Scan for the cell matching the given text and deliver its [X, Y] coordinate at center. 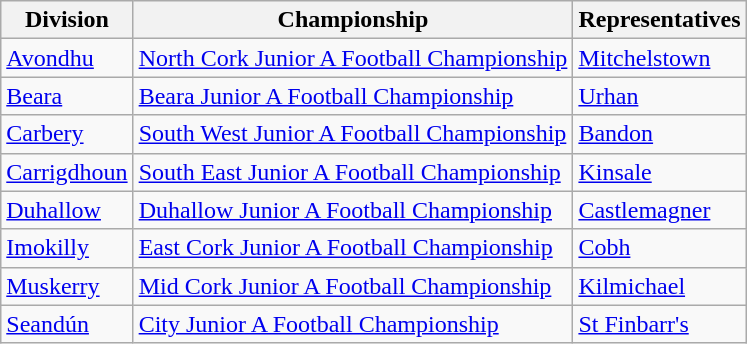
Representatives [660, 20]
Castlemagner [660, 210]
Avondhu [67, 58]
South West Junior A Football Championship [353, 134]
Urhan [660, 96]
City Junior A Football Championship [353, 324]
Muskerry [67, 286]
Championship [353, 20]
Division [67, 20]
Duhallow Junior A Football Championship [353, 210]
Imokilly [67, 248]
Beara Junior A Football Championship [353, 96]
Seandún [67, 324]
Bandon [660, 134]
Mitchelstown [660, 58]
Duhallow [67, 210]
South East Junior A Football Championship [353, 172]
Cobh [660, 248]
Kilmichael [660, 286]
East Cork Junior A Football Championship [353, 248]
Carbery [67, 134]
Beara [67, 96]
St Finbarr's [660, 324]
North Cork Junior A Football Championship [353, 58]
Kinsale [660, 172]
Mid Cork Junior A Football Championship [353, 286]
Carrigdhoun [67, 172]
